Locate the cell with the specified text and output its [X, Y] center coordinate. 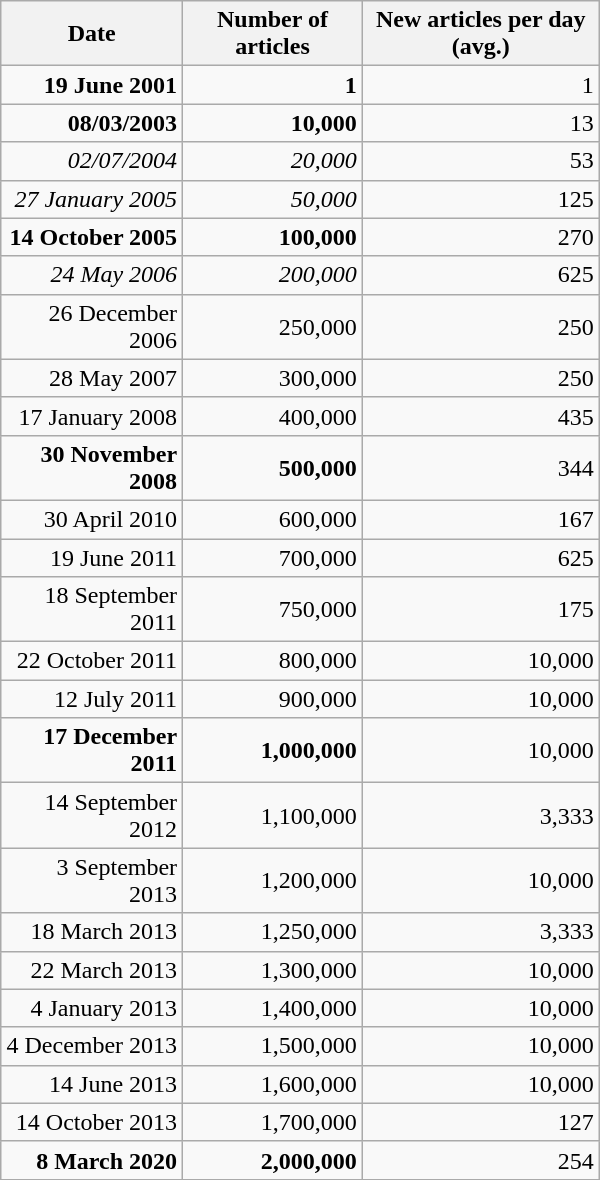
8 March 2020 [92, 1160]
19 June 2011 [92, 557]
500,000 [273, 468]
2,000,000 [273, 1160]
400,000 [273, 416]
22 October 2011 [92, 661]
14 October 2013 [92, 1122]
800,000 [273, 661]
22 March 2013 [92, 970]
4 December 2013 [92, 1046]
1,600,000 [273, 1084]
1,700,000 [273, 1122]
1,250,000 [273, 932]
28 May 2007 [92, 378]
1,400,000 [273, 1008]
270 [480, 237]
344 [480, 468]
02/07/2004 [92, 161]
600,000 [273, 519]
14 June 2013 [92, 1084]
125 [480, 199]
17 January 2008 [92, 416]
254 [480, 1160]
13 [480, 123]
30 April 2010 [92, 519]
12 July 2011 [92, 699]
4 January 2013 [92, 1008]
1,300,000 [273, 970]
127 [480, 1122]
26 December 2006 [92, 326]
24 May 2006 [92, 275]
30 November 2008 [92, 468]
53 [480, 161]
New articles per day (avg.) [480, 34]
14 October 2005 [92, 237]
20,000 [273, 161]
18 March 2013 [92, 932]
435 [480, 416]
200,000 [273, 275]
1,200,000 [273, 880]
100,000 [273, 237]
1,500,000 [273, 1046]
50,000 [273, 199]
17 December 2011 [92, 750]
19 June 2001 [92, 85]
3 September 2013 [92, 880]
167 [480, 519]
1,000,000 [273, 750]
300,000 [273, 378]
27 January 2005 [92, 199]
700,000 [273, 557]
175 [480, 610]
750,000 [273, 610]
1,100,000 [273, 816]
08/03/2003 [92, 123]
14 September 2012 [92, 816]
Date [92, 34]
900,000 [273, 699]
250,000 [273, 326]
18 September 2011 [92, 610]
Number of articles [273, 34]
